Locate the cell with the specified text and output its (x, y) center coordinate. 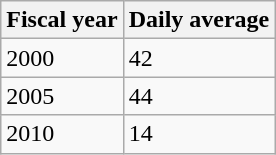
14 (199, 134)
Daily average (199, 20)
2000 (62, 58)
42 (199, 58)
2005 (62, 96)
Fiscal year (62, 20)
2010 (62, 134)
44 (199, 96)
